Find where the given text appears and provide that cell's center as [X, Y] coordinate. 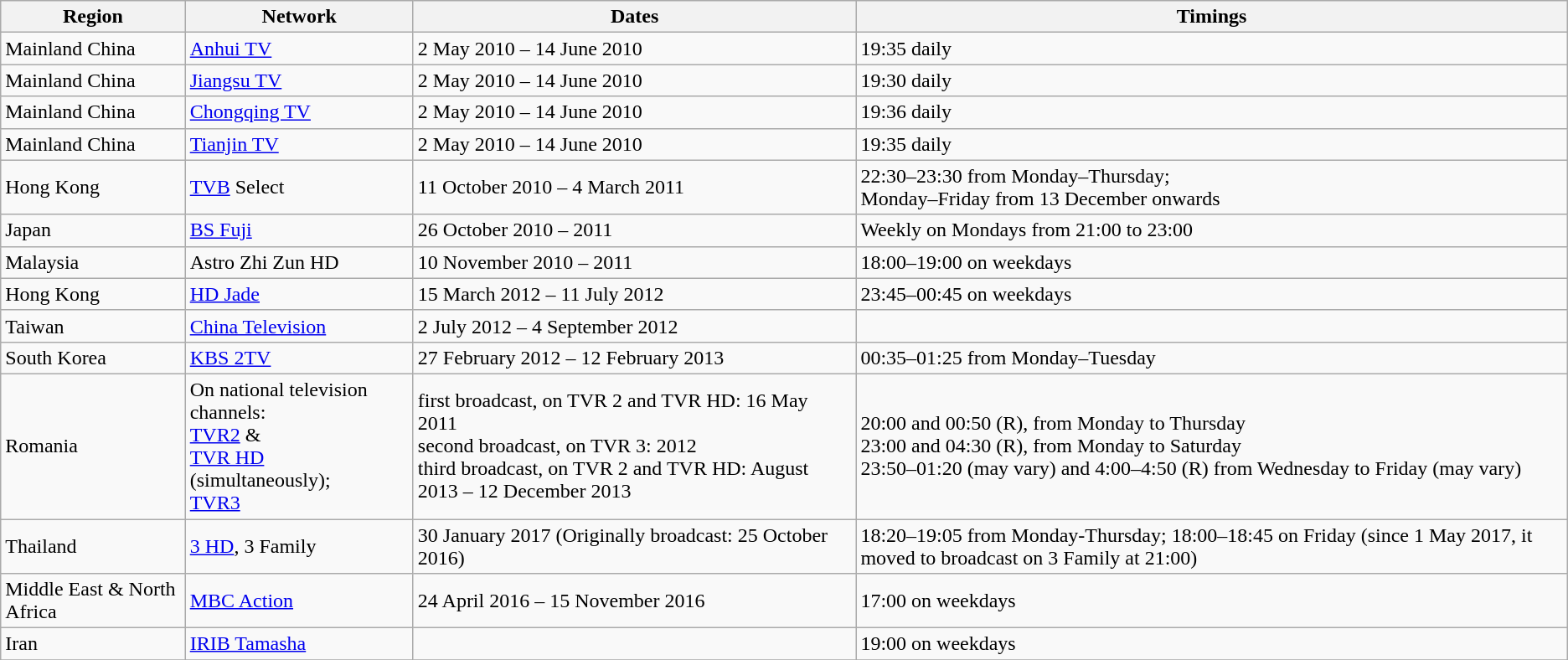
Japan [93, 230]
Malaysia [93, 262]
Romania [93, 446]
Region [93, 17]
KBS 2TV [299, 358]
South Korea [93, 358]
China Television [299, 326]
18:20–19:05 from Monday-Thursday; 18:00–18:45 on Friday (since 1 May 2017, it moved to broadcast on 3 Family at 21:00) [1211, 546]
27 February 2012 – 12 February 2013 [635, 358]
00:35–01:25 from Monday–Tuesday [1211, 358]
Taiwan [93, 326]
10 November 2010 – 2011 [635, 262]
Chongqing TV [299, 112]
Iran [93, 644]
19:00 on weekdays [1211, 644]
MBC Action [299, 601]
Middle East & North Africa [93, 601]
22:30–23:30 from Monday–Thursday;Monday–Friday from 13 December onwards [1211, 188]
23:45–00:45 on weekdays [1211, 294]
24 April 2016 – 15 November 2016 [635, 601]
2 July 2012 – 4 September 2012 [635, 326]
Weekly on Mondays from 21:00 to 23:00 [1211, 230]
26 October 2010 – 2011 [635, 230]
Anhui TV [299, 49]
HD Jade [299, 294]
3 HD, 3 Family [299, 546]
Tianjin TV [299, 144]
Astro Zhi Zun HD [299, 262]
Dates [635, 17]
first broadcast, on TVR 2 and TVR HD: 16 May 2011second broadcast, on TVR 3: 2012third broadcast, on TVR 2 and TVR HD: August 2013 – 12 December 2013 [635, 446]
19:36 daily [1211, 112]
Jiangsu TV [299, 80]
IRIB Tamasha [299, 644]
TVB Select [299, 188]
BS Fuji [299, 230]
11 October 2010 – 4 March 2011 [635, 188]
15 March 2012 – 11 July 2012 [635, 294]
On national television channels:TVR2 &TVR HD (simultaneously);TVR3 [299, 446]
18:00–19:00 on weekdays [1211, 262]
30 January 2017 (Originally broadcast: 25 October 2016) [635, 546]
Network [299, 17]
19:30 daily [1211, 80]
Thailand [93, 546]
17:00 on weekdays [1211, 601]
Timings [1211, 17]
